Output the (X, Y) coordinate of the center of the cell containing the given text.  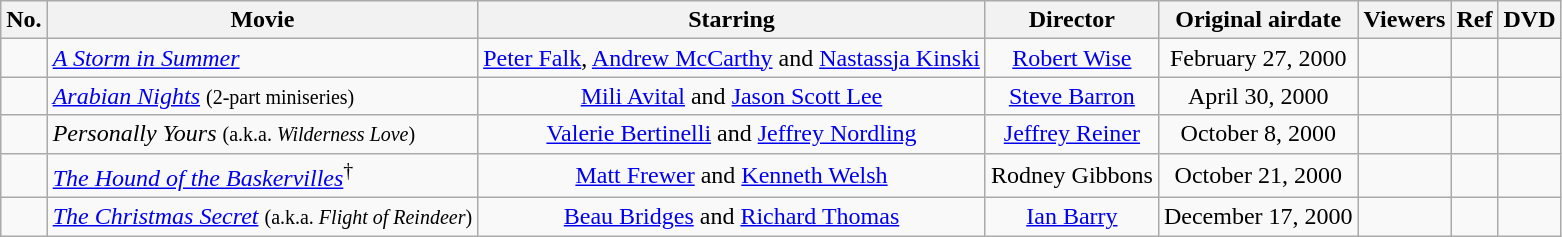
Mili Avital and Jason Scott Lee (732, 96)
December 17, 2000 (1258, 217)
Rodney Gibbons (1072, 176)
Beau Bridges and Richard Thomas (732, 217)
The Hound of the Baskervilles† (262, 176)
The Christmas Secret (a.k.a. Flight of Reindeer) (262, 217)
Personally Yours (a.k.a. Wilderness Love) (262, 134)
Robert Wise (1072, 58)
Peter Falk, Andrew McCarthy and Nastassja Kinski (732, 58)
Original airdate (1258, 20)
October 21, 2000 (1258, 176)
Ian Barry (1072, 217)
Arabian Nights (2-part miniseries) (262, 96)
Matt Frewer and Kenneth Welsh (732, 176)
No. (24, 20)
Valerie Bertinelli and Jeffrey Nordling (732, 134)
DVD (1530, 20)
Jeffrey Reiner (1072, 134)
Steve Barron (1072, 96)
February 27, 2000 (1258, 58)
Ref (1474, 20)
Viewers (1404, 20)
Director (1072, 20)
Starring (732, 20)
October 8, 2000 (1258, 134)
April 30, 2000 (1258, 96)
Movie (262, 20)
A Storm in Summer (262, 58)
